For the text-containing cell, return its midpoint in [X, Y] coordinate format. 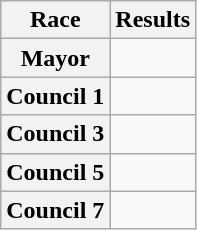
Council 3 [56, 134]
Council 1 [56, 96]
Race [56, 20]
Results [153, 20]
Council 5 [56, 172]
Council 7 [56, 210]
Mayor [56, 58]
